Detect which cell encompasses the target text, then output its (x, y) center coordinate. 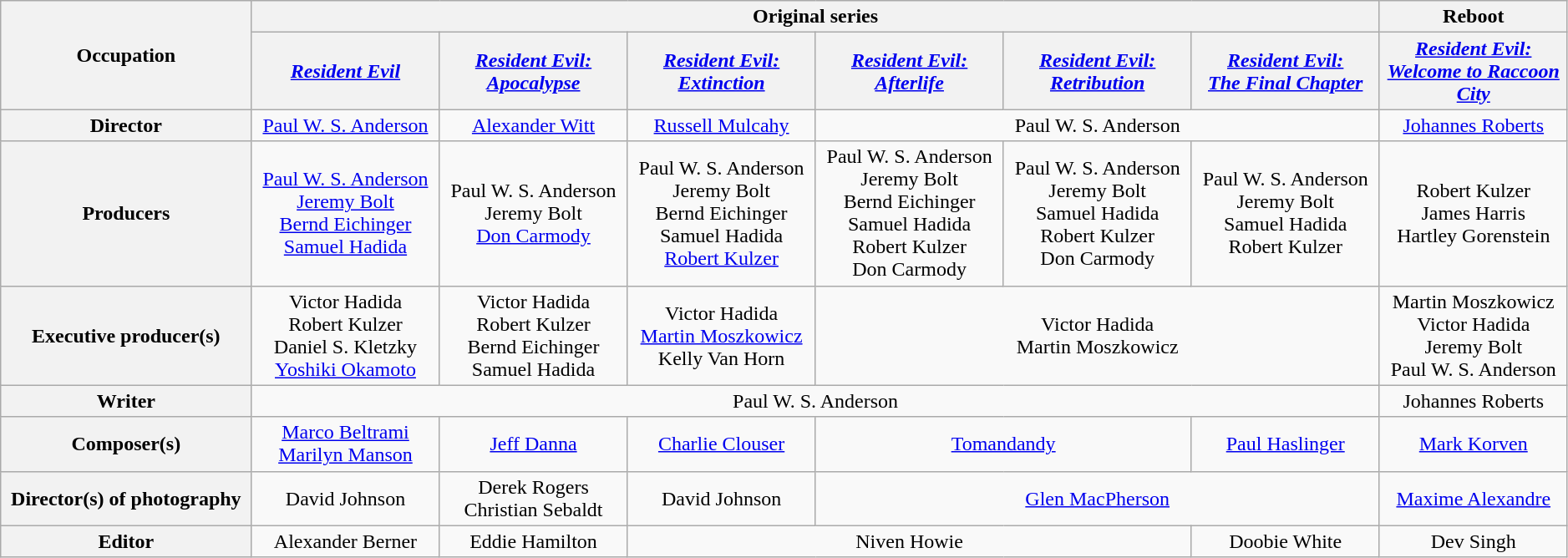
Victor HadidaMartin MoszkowiczKelly Van Horn (722, 336)
Paul W. S. AndersonJeremy BoltSamuel HadidaRobert KulzerDon Carmody (1098, 214)
Writer (126, 401)
Charlie Clouser (722, 444)
Jeff Danna (533, 444)
Victor HadidaRobert KulzerDaniel S. KletzkyYoshiki Okamoto (346, 336)
Executive producer(s) (126, 336)
Occupation (126, 55)
Robert KulzerJames HarrisHartley Gorenstein (1474, 214)
Director (126, 125)
Resident Evil:Welcome to Raccoon City (1474, 71)
Paul W. S. AndersonJeremy BoltBernd EichingerSamuel HadidaRobert KulzerDon Carmody (909, 214)
Resident Evil:The Final Chapter (1285, 71)
Producers (126, 214)
Resident Evil:Afterlife (909, 71)
Derek RogersChristian Sebaldt (533, 498)
Reboot (1474, 17)
Maxime Alexandre (1474, 498)
Paul W. S. AndersonJeremy BoltBernd EichingerSamuel Hadida (346, 214)
Resident Evil:Retribution (1098, 71)
Paul W. S. AndersonJeremy BoltBernd EichingerSamuel HadidaRobert Kulzer (722, 214)
Mark Korven (1474, 444)
Dev Singh (1474, 541)
Editor (126, 541)
Alexander Witt (533, 125)
Paul Haslinger (1285, 444)
Paul W. S. AndersonJeremy BoltSamuel HadidaRobert Kulzer (1285, 214)
Original series (815, 17)
Director(s) of photography (126, 498)
Niven Howie (909, 541)
Paul W. S. AndersonJeremy BoltDon Carmody (533, 214)
Victor HadidaMartin Moszkowicz (1098, 336)
Martin MoszkowiczVictor HadidaJeremy BoltPaul W. S. Anderson (1474, 336)
Doobie White (1285, 541)
Eddie Hamilton (533, 541)
Resident Evil:Apocalypse (533, 71)
Tomandandy (1003, 444)
Alexander Berner (346, 541)
Glen MacPherson (1098, 498)
Resident Evil:Extinction (722, 71)
Russell Mulcahy (722, 125)
Composer(s) (126, 444)
Resident Evil (346, 71)
Victor HadidaRobert KulzerBernd EichingerSamuel Hadida (533, 336)
Marco BeltramiMarilyn Manson (346, 444)
